Pinpoint the cell where the given text exists, returning its (x, y) midpoint coordinate. 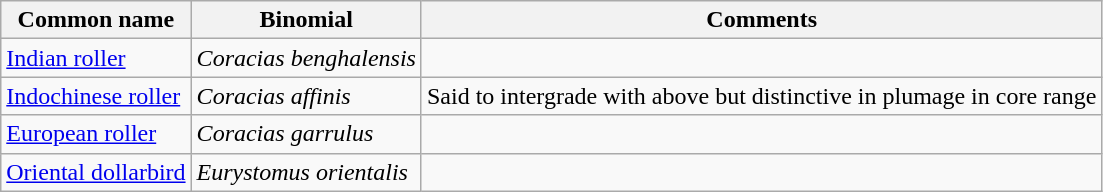
Indochinese roller (96, 96)
Coracias garrulus (306, 134)
Binomial (306, 20)
Said to intergrade with above but distinctive in plumage in core range (761, 96)
Coracias affinis (306, 96)
European roller (96, 134)
Oriental dollarbird (96, 172)
Eurystomus orientalis (306, 172)
Common name (96, 20)
Coracias benghalensis (306, 58)
Comments (761, 20)
Indian roller (96, 58)
